Output the (x, y) coordinate of the center of the cell containing the given text.  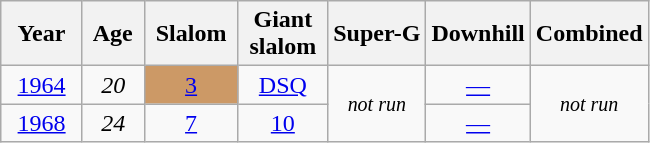
Super-G (377, 34)
Year (42, 34)
Downhill (478, 34)
7 (191, 123)
Age (113, 34)
1968 (42, 123)
1964 (42, 85)
Slalom (191, 34)
20 (113, 85)
Combined (589, 34)
DSQ (283, 85)
24 (113, 123)
10 (283, 123)
3 (191, 85)
Giant slalom (283, 34)
